Search for the cell housing the specified text and yield its (X, Y) center coordinate. 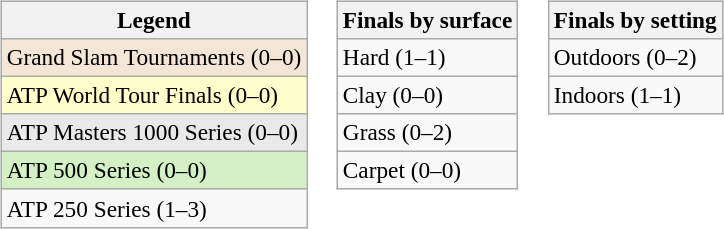
Grass (0–2) (427, 133)
Hard (1–1) (427, 57)
Finals by setting (635, 20)
Outdoors (0–2) (635, 57)
ATP World Tour Finals (0–0) (154, 95)
Carpet (0–0) (427, 171)
Grand Slam Tournaments (0–0) (154, 57)
Finals by surface (427, 20)
ATP 250 Series (1–3) (154, 208)
ATP Masters 1000 Series (0–0) (154, 133)
Clay (0–0) (427, 95)
Legend (154, 20)
ATP 500 Series (0–0) (154, 171)
Indoors (1–1) (635, 95)
